From the cell containing the given text, extract its center point as (x, y) coordinate. 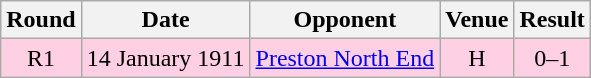
0–1 (552, 58)
14 January 1911 (166, 58)
Venue (477, 20)
Preston North End (345, 58)
Opponent (345, 20)
Round (41, 20)
R1 (41, 58)
Date (166, 20)
Result (552, 20)
H (477, 58)
